Provide the [x, y] coordinate of the cell's center where the given text is located.  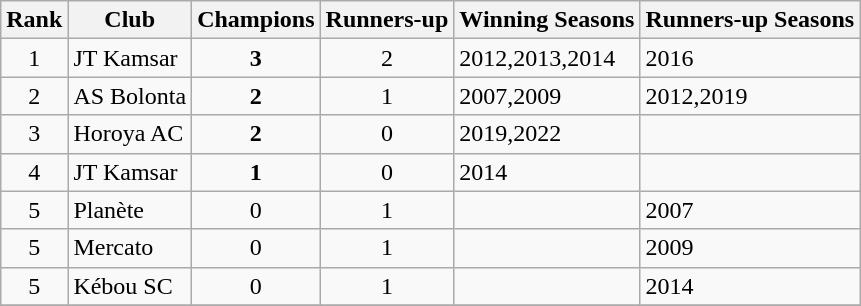
Planète [130, 210]
Rank [34, 20]
Champions [256, 20]
Kébou SC [130, 286]
Horoya AC [130, 134]
AS Bolonta [130, 96]
Runners-up [387, 20]
2009 [750, 248]
2012,2019 [750, 96]
4 [34, 172]
2007 [750, 210]
Winning Seasons [547, 20]
Mercato [130, 248]
2007,2009 [547, 96]
Runners-up Seasons [750, 20]
2016 [750, 58]
2019,2022 [547, 134]
2012,2013,2014 [547, 58]
Club [130, 20]
